Determine the [x, y] coordinate at the center of the cell enclosing the given text.  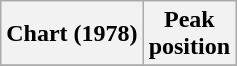
Chart (1978) [72, 34]
Peakposition [189, 34]
